Capture the cell that displays the provided text and extract its [x, y] central coordinate. 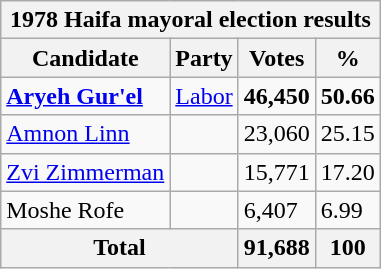
17.20 [348, 172]
100 [348, 248]
Amnon Linn [86, 134]
91,688 [276, 248]
Labor [204, 96]
15,771 [276, 172]
6,407 [276, 210]
1978 Haifa mayoral election results [191, 20]
50.66 [348, 96]
Party [204, 58]
25.15 [348, 134]
Candidate [86, 58]
6.99 [348, 210]
Zvi Zimmerman [86, 172]
% [348, 58]
23,060 [276, 134]
Moshe Rofe [86, 210]
Aryeh Gur'el [86, 96]
Votes [276, 58]
Total [120, 248]
46,450 [276, 96]
